Output the (X, Y) coordinate of the center of the cell containing the given text.  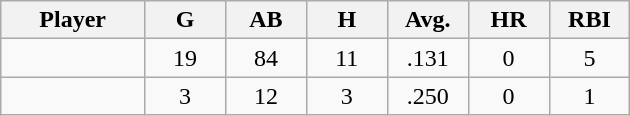
G (186, 20)
.131 (428, 58)
Player (73, 20)
RBI (590, 20)
Avg. (428, 20)
12 (266, 96)
.250 (428, 96)
HR (508, 20)
84 (266, 58)
AB (266, 20)
11 (346, 58)
19 (186, 58)
5 (590, 58)
H (346, 20)
1 (590, 96)
